Extract the (x, y) coordinate from the center of the cell holding the provided text.  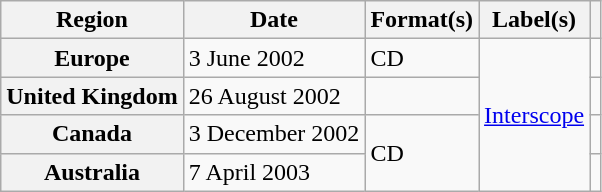
United Kingdom (92, 96)
Interscope (534, 115)
Europe (92, 58)
Date (274, 20)
3 June 2002 (274, 58)
Format(s) (422, 20)
Region (92, 20)
26 August 2002 (274, 96)
Australia (92, 172)
3 December 2002 (274, 134)
7 April 2003 (274, 172)
Canada (92, 134)
Label(s) (534, 20)
